Output the [X, Y] coordinate of the center of the cell containing the given text.  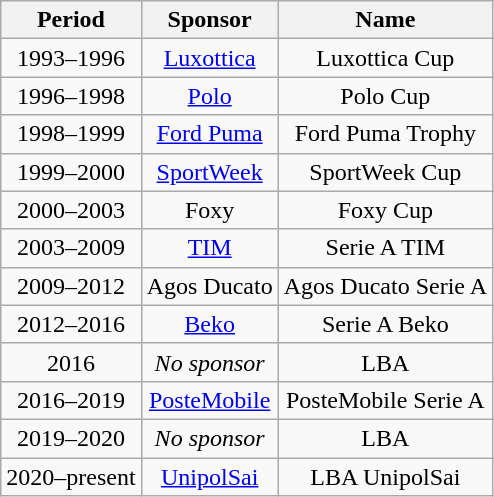
2003–2009 [71, 248]
Luxottica Cup [385, 58]
TIM [210, 248]
2016–2019 [71, 400]
Ford Puma [210, 134]
Polo Cup [385, 96]
LBA UnipolSai [385, 477]
1998–1999 [71, 134]
Serie A Beko [385, 324]
2016 [71, 362]
1996–1998 [71, 96]
Agos Ducato Serie A [385, 286]
Name [385, 20]
Serie A TIM [385, 248]
Agos Ducato [210, 286]
2019–2020 [71, 438]
UnipolSai [210, 477]
Ford Puma Trophy [385, 134]
2012–2016 [71, 324]
2020–present [71, 477]
Luxottica [210, 58]
Period [71, 20]
Sponsor [210, 20]
Foxy Cup [385, 210]
Beko [210, 324]
PosteMobile [210, 400]
1999–2000 [71, 172]
SportWeek [210, 172]
Foxy [210, 210]
PosteMobile Serie A [385, 400]
2000–2003 [71, 210]
Polo [210, 96]
2009–2012 [71, 286]
1993–1996 [71, 58]
SportWeek Cup [385, 172]
